For the text-containing cell, return its midpoint in (x, y) coordinate format. 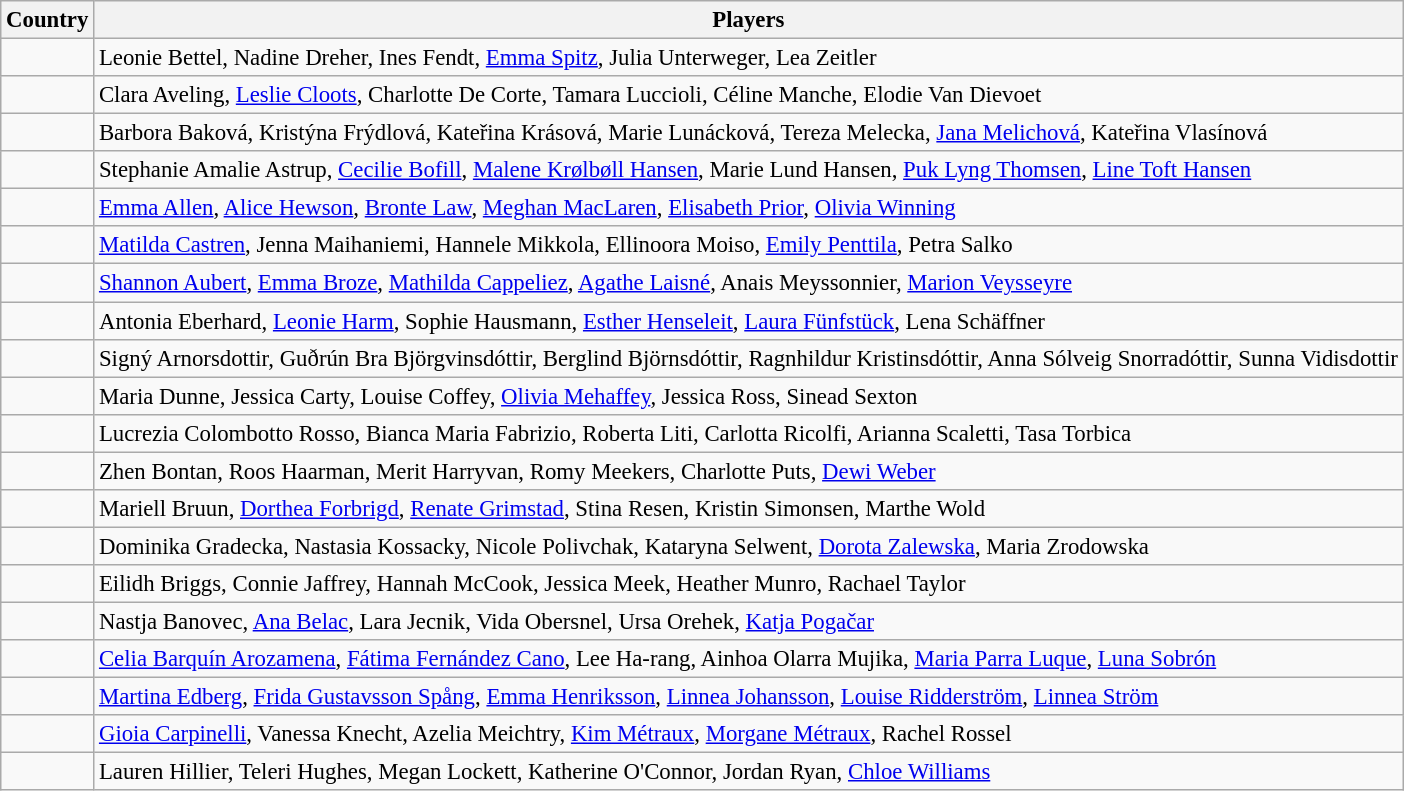
Eilidh Briggs, Connie Jaffrey, Hannah McCook, Jessica Meek, Heather Munro, Rachael Taylor (749, 584)
Antonia Eberhard, Leonie Harm, Sophie Hausmann, Esther Henseleit, Laura Fünfstück, Lena Schäffner (749, 321)
Lucrezia Colombotto Rosso, Bianca Maria Fabrizio, Roberta Liti, Carlotta Ricolfi, Arianna Scaletti, Tasa Torbica (749, 433)
Emma Allen, Alice Hewson, Bronte Law, Meghan MacLaren, Elisabeth Prior, Olivia Winning (749, 208)
Matilda Castren, Jenna Maihaniemi, Hannele Mikkola, Ellinoora Moiso, Emily Penttila, Petra Salko (749, 245)
Leonie Bettel, Nadine Dreher, Ines Fendt, Emma Spitz, Julia Unterweger, Lea Zeitler (749, 58)
Lauren Hillier, Teleri Hughes, Megan Lockett, Katherine O'Connor, Jordan Ryan, Chloe Williams (749, 772)
Nastja Banovec, Ana Belac, Lara Jecnik, Vida Obersnel, Ursa Orehek, Katja Pogačar (749, 621)
Celia Barquín Arozamena, Fátima Fernández Cano, Lee Ha-rang, Ainhoa Olarra Mujika, Maria Parra Luque, Luna Sobrón (749, 659)
Stephanie Amalie Astrup, Cecilie Bofill, Malene Krølbøll Hansen, Marie Lund Hansen, Puk Lyng Thomsen, Line Toft Hansen (749, 170)
Martina Edberg, Frida Gustavsson Spång, Emma Henriksson, Linnea Johansson, Louise Ridderström, Linnea Ström (749, 697)
Shannon Aubert, Emma Broze, Mathilda Cappeliez, Agathe Laisné, Anais Meyssonnier, Marion Veysseyre (749, 283)
Country (48, 20)
Clara Aveling, Leslie Cloots, Charlotte De Corte, Tamara Luccioli, Céline Manche, Elodie Van Dievoet (749, 95)
Players (749, 20)
Mariell Bruun, Dorthea Forbrigd, Renate Grimstad, Stina Resen, Kristin Simonsen, Marthe Wold (749, 509)
Gioia Carpinelli, Vanessa Knecht, Azelia Meichtry, Kim Métraux, Morgane Métraux, Rachel Rossel (749, 734)
Dominika Gradecka, Nastasia Kossacky, Nicole Polivchak, Kataryna Selwent, Dorota Zalewska, Maria Zrodowska (749, 546)
Zhen Bontan, Roos Haarman, Merit Harryvan, Romy Meekers, Charlotte Puts, Dewi Weber (749, 471)
Maria Dunne, Jessica Carty, Louise Coffey, Olivia Mehaffey, Jessica Ross, Sinead Sexton (749, 396)
Signý Arnorsdottir, Guðrún Bra Björgvinsdóttir, Berglind Björnsdóttir, Ragnhildur Kristinsdóttir, Anna Sólveig Snorradóttir, Sunna Vidisdottir (749, 358)
Barbora Baková, Kristýna Frýdlová, Kateřina Krásová, Marie Lunácková, Tereza Melecka, Jana Melichová, Kateřina Vlasínová (749, 133)
